From the cell containing the given text, extract its center point as [X, Y] coordinate. 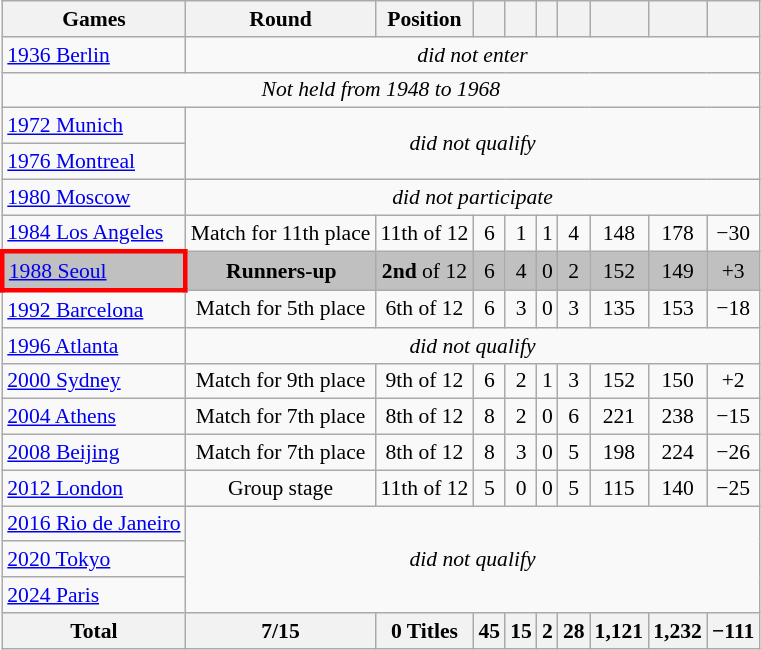
149 [678, 272]
148 [620, 234]
Total [94, 631]
9th of 12 [424, 381]
178 [678, 234]
−30 [733, 234]
28 [574, 631]
15 [521, 631]
Position [424, 19]
221 [620, 417]
2012 London [94, 488]
1984 Los Angeles [94, 234]
2020 Tokyo [94, 560]
−25 [733, 488]
140 [678, 488]
2016 Rio de Janeiro [94, 524]
7/15 [281, 631]
Match for 9th place [281, 381]
−18 [733, 310]
Round [281, 19]
Group stage [281, 488]
45 [489, 631]
−26 [733, 453]
1972 Munich [94, 126]
2004 Athens [94, 417]
150 [678, 381]
198 [620, 453]
153 [678, 310]
224 [678, 453]
1992 Barcelona [94, 310]
2000 Sydney [94, 381]
−15 [733, 417]
2008 Beijing [94, 453]
1976 Montreal [94, 162]
2nd of 12 [424, 272]
0 Titles [424, 631]
did not enter [473, 55]
Not held from 1948 to 1968 [380, 90]
−111 [733, 631]
Runners-up [281, 272]
1936 Berlin [94, 55]
115 [620, 488]
Games [94, 19]
Match for 11th place [281, 234]
135 [620, 310]
did not participate [473, 197]
1996 Atlanta [94, 346]
1980 Moscow [94, 197]
Match for 5th place [281, 310]
+3 [733, 272]
1,121 [620, 631]
1988 Seoul [94, 272]
238 [678, 417]
+2 [733, 381]
2024 Paris [94, 595]
1,232 [678, 631]
6th of 12 [424, 310]
